Find where the given text appears and provide that cell's center as [X, Y] coordinate. 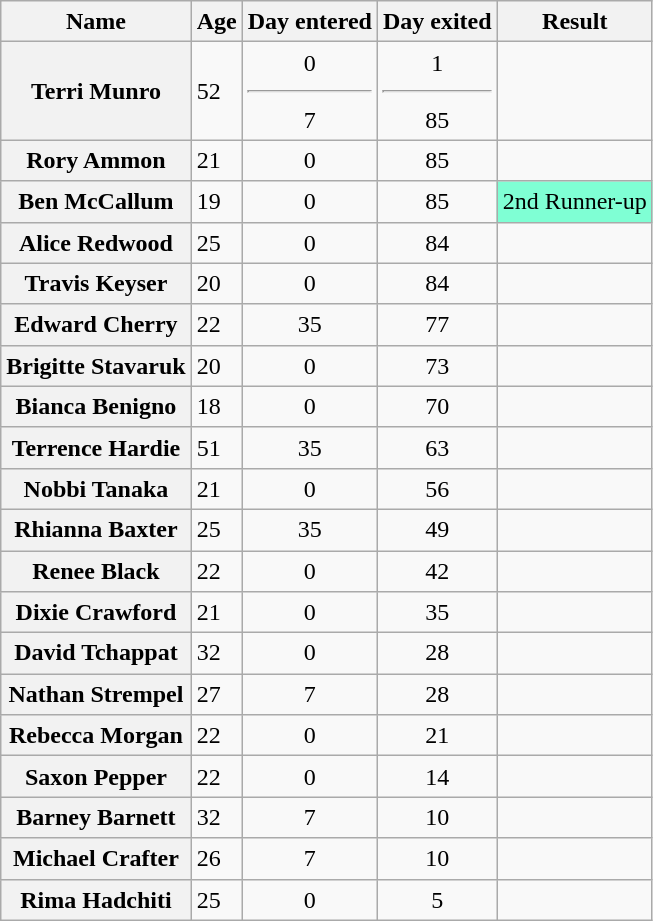
Rebecca Morgan [96, 736]
56 [437, 488]
Nobbi Tanaka [96, 488]
Age [216, 22]
63 [437, 448]
18 [216, 406]
Rory Ammon [96, 160]
David Tchappat [96, 654]
5 [437, 900]
Edward Cherry [96, 324]
Bianca Benigno [96, 406]
70 [437, 406]
2nd Runner-up [574, 202]
Saxon Pepper [96, 776]
19 [216, 202]
52 [216, 91]
Rima Hadchiti [96, 900]
Dixie Crawford [96, 612]
1 85 [437, 91]
26 [216, 858]
Michael Crafter [96, 858]
Rhianna Baxter [96, 530]
Travis Keyser [96, 284]
Ben McCallum [96, 202]
27 [216, 694]
Brigitte Stavaruk [96, 366]
Terrence Hardie [96, 448]
51 [216, 448]
Renee Black [96, 570]
Alice Redwood [96, 242]
14 [437, 776]
Terri Munro [96, 91]
Result [574, 22]
Name [96, 22]
49 [437, 530]
Day entered [310, 22]
77 [437, 324]
Barney Barnett [96, 818]
0 7 [310, 91]
Nathan Strempel [96, 694]
73 [437, 366]
42 [437, 570]
Day exited [437, 22]
